Determine the [x, y] coordinate at the center of the cell enclosing the given text.  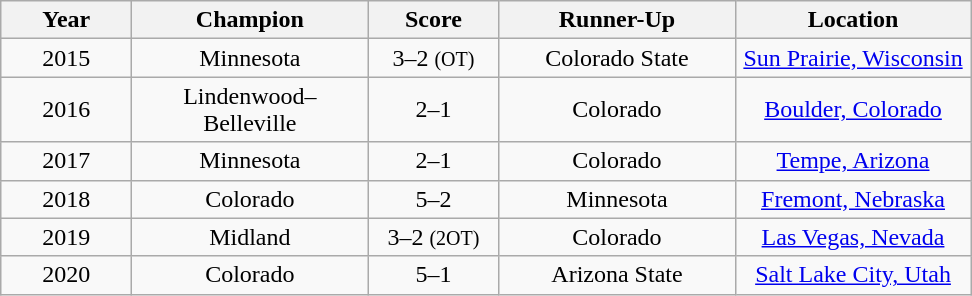
Arizona State [617, 275]
2017 [66, 161]
Sun Prairie, Wisconsin [853, 58]
Las Vegas, Nevada [853, 237]
Midland [250, 237]
Colorado State [617, 58]
Salt Lake City, Utah [853, 275]
Lindenwood–Belleville [250, 110]
2016 [66, 110]
3–2 (2OT) [434, 237]
5–1 [434, 275]
3–2 (OT) [434, 58]
Boulder, Colorado [853, 110]
Year [66, 20]
2015 [66, 58]
Location [853, 20]
Runner-Up [617, 20]
2019 [66, 237]
5–2 [434, 199]
Tempe, Arizona [853, 161]
2018 [66, 199]
2020 [66, 275]
Champion [250, 20]
Fremont, Nebraska [853, 199]
Score [434, 20]
